Identify which cell holds the provided text, then report its [X, Y] central coordinate. 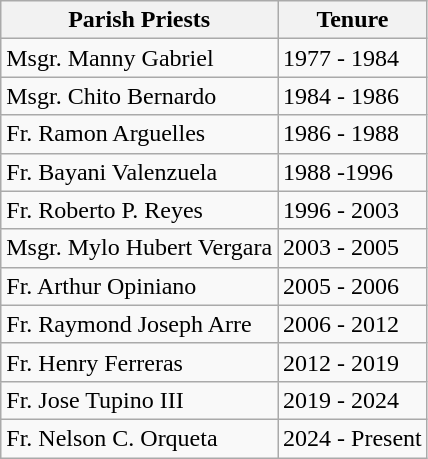
2006 - 2012 [353, 324]
1988 -1996 [353, 172]
Parish Priests [140, 20]
Tenure [353, 20]
Fr. Henry Ferreras [140, 362]
1996 - 2003 [353, 210]
2024 - Present [353, 438]
1984 - 1986 [353, 96]
2019 - 2024 [353, 400]
Msgr. Mylo Hubert Vergara [140, 248]
Msgr. Chito Bernardo [140, 96]
2005 - 2006 [353, 286]
Fr. Arthur Opiniano [140, 286]
2012 - 2019 [353, 362]
2003 - 2005 [353, 248]
Fr. Bayani Valenzuela [140, 172]
Fr. Roberto P. Reyes [140, 210]
Fr. Nelson C. Orqueta [140, 438]
Msgr. Manny Gabriel [140, 58]
1977 - 1984 [353, 58]
Fr. Ramon Arguelles [140, 134]
1986 - 1988 [353, 134]
Fr. Raymond Joseph Arre [140, 324]
Fr. Jose Tupino III [140, 400]
